Identify which cell holds the provided text, then report its [x, y] central coordinate. 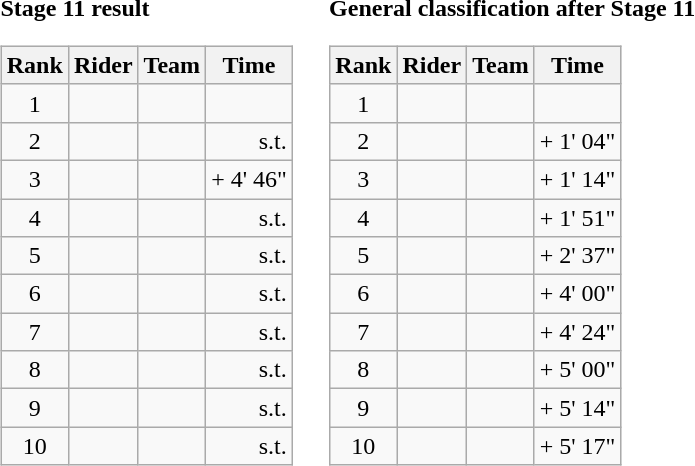
+ 1' 04" [578, 141]
+ 4' 00" [578, 294]
+ 5' 00" [578, 370]
+ 1' 14" [578, 179]
+ 5' 14" [578, 408]
+ 1' 51" [578, 217]
+ 4' 24" [578, 332]
+ 5' 17" [578, 446]
+ 2' 37" [578, 256]
+ 4' 46" [250, 179]
